Search for the cell housing the specified text and yield its (x, y) center coordinate. 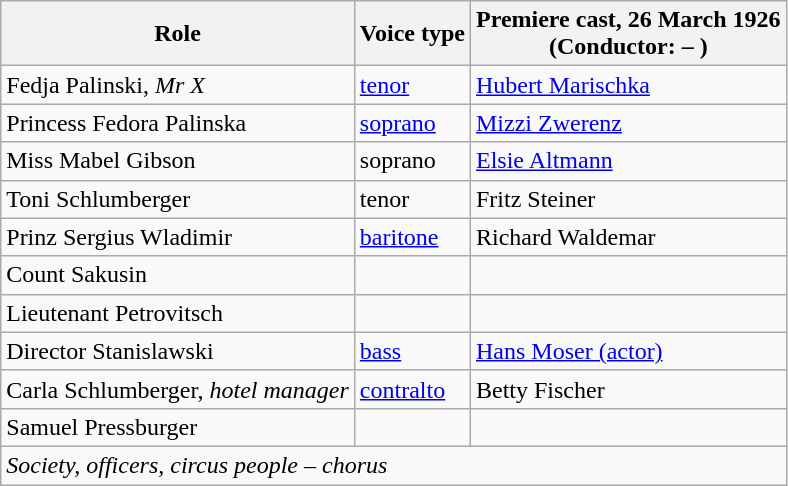
Richard Waldemar (628, 237)
Miss Mabel Gibson (178, 161)
Samuel Pressburger (178, 427)
Premiere cast, 26 March 1926(Conductor: – ) (628, 34)
bass (412, 351)
Carla Schlumberger, hotel manager (178, 389)
Princess Fedora Palinska (178, 123)
Fritz Steiner (628, 199)
Role (178, 34)
Hubert Marischka (628, 85)
Hans Moser (actor) (628, 351)
Count Sakusin (178, 275)
Mizzi Zwerenz (628, 123)
Prinz Sergius Wladimir (178, 237)
Fedja Palinski, Mr X (178, 85)
Voice type (412, 34)
contralto (412, 389)
Director Stanislawski (178, 351)
Toni Schlumberger (178, 199)
Lieutenant Petrovitsch (178, 313)
Society, officers, circus people – chorus (394, 465)
Elsie Altmann (628, 161)
baritone (412, 237)
Betty Fischer (628, 389)
